Output the [x, y] coordinate of the center of the cell containing the given text.  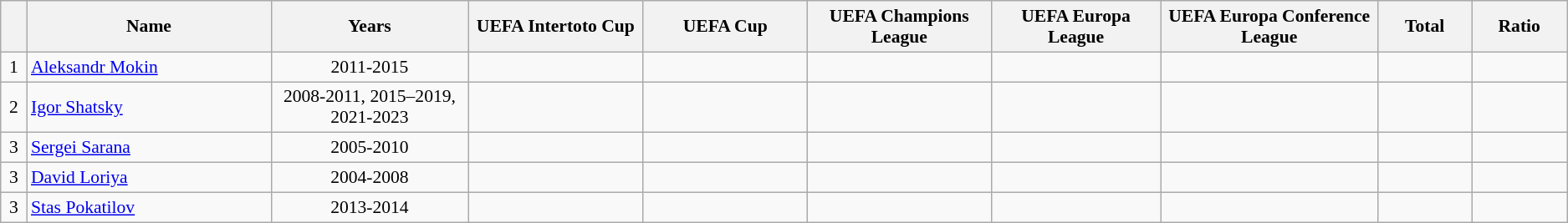
UEFA Europa Conference League [1269, 27]
UEFA Europa League [1075, 27]
2 [13, 107]
2005-2010 [370, 148]
UEFA Intertoto Cup [555, 27]
Stas Pokatilov [149, 207]
UEFA Cup [726, 27]
Sergei Sarana [149, 148]
Aleksandr Mokin [149, 67]
2004-2008 [370, 178]
David Loriya [149, 178]
Years [370, 27]
UEFA Champions League [899, 27]
Name [149, 27]
2008-2011, 2015–2019, 2021-2023 [370, 107]
2011-2015 [370, 67]
2013-2014 [370, 207]
Total [1424, 27]
1 [13, 67]
Igor Shatsky [149, 107]
Ratio [1519, 27]
